Provide the (x, y) coordinate of the cell's center where the given text is located.  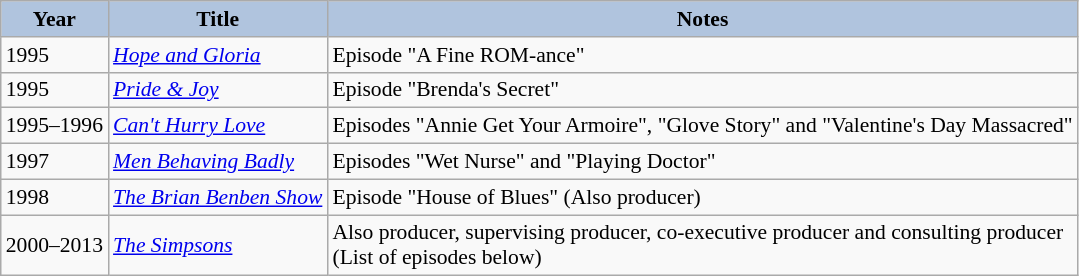
Hope and Gloria (218, 55)
Episodes "Wet Nurse" and "Playing Doctor" (702, 162)
The Brian Benben Show (218, 197)
Episode "A Fine ROM-ance" (702, 55)
Pride & Joy (218, 90)
Title (218, 19)
Men Behaving Badly (218, 162)
The Simpsons (218, 246)
Also producer, supervising producer, co-executive producer and consulting producer(List of episodes below) (702, 246)
1995–1996 (54, 126)
1998 (54, 197)
Can't Hurry Love (218, 126)
Notes (702, 19)
Year (54, 19)
2000–2013 (54, 246)
Episode "Brenda's Secret" (702, 90)
Episode "House of Blues" (Also producer) (702, 197)
1997 (54, 162)
Episodes "Annie Get Your Armoire", "Glove Story" and "Valentine's Day Massacred" (702, 126)
